Determine the (x, y) coordinate at the center of the cell enclosing the given text.  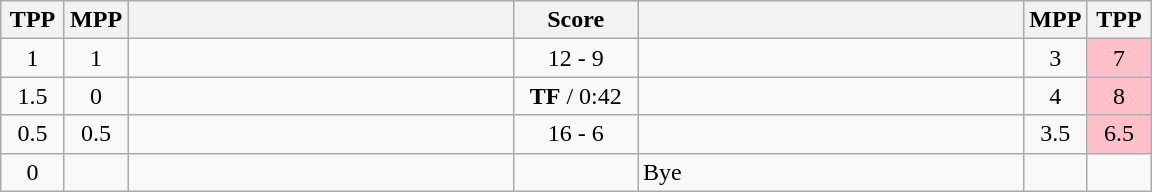
7 (1119, 58)
4 (1056, 96)
12 - 9 (576, 58)
Score (576, 20)
1.5 (33, 96)
8 (1119, 96)
3 (1056, 58)
6.5 (1119, 134)
3.5 (1056, 134)
TF / 0:42 (576, 96)
16 - 6 (576, 134)
Bye (831, 172)
